Capture the cell that displays the provided text and extract its [X, Y] central coordinate. 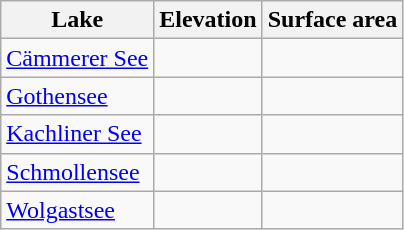
Lake [78, 20]
Surface area [332, 20]
Cämmerer See [78, 58]
Wolgastsee [78, 210]
Kachliner See [78, 134]
Schmollensee [78, 172]
Elevation [208, 20]
Gothensee [78, 96]
